Find where the given text appears and provide that cell's center as (x, y) coordinate. 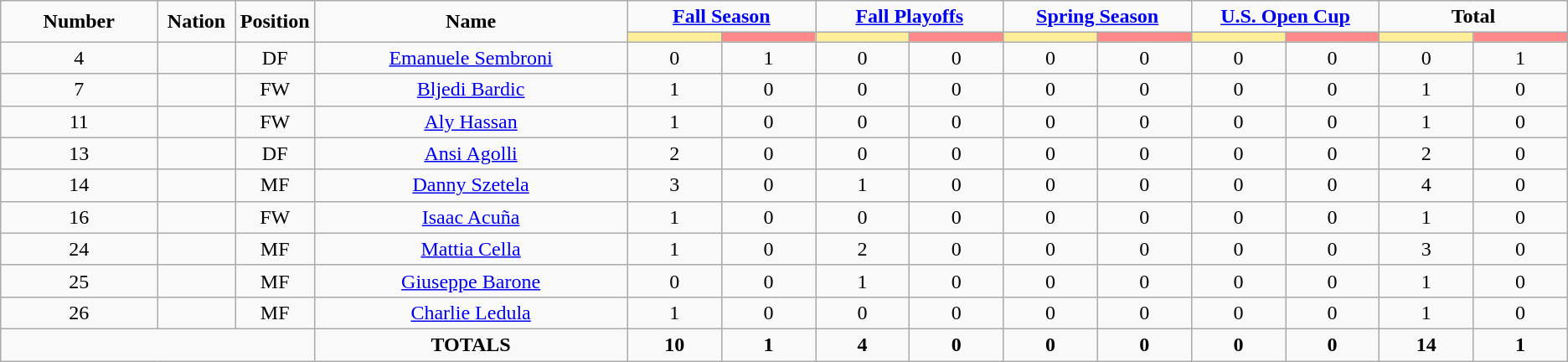
Ansi Agolli (471, 153)
Emanuele Sembroni (471, 58)
24 (79, 249)
Aly Hassan (471, 122)
TOTALS (471, 344)
10 (674, 344)
Mattia Cella (471, 249)
11 (79, 122)
Giuseppe Barone (471, 281)
13 (79, 153)
Spring Season (1097, 17)
Name (471, 22)
7 (79, 90)
Fall Playoffs (910, 17)
Charlie Ledula (471, 313)
Isaac Acuña (471, 217)
Position (275, 22)
25 (79, 281)
Total (1474, 17)
Fall Season (721, 17)
Nation (197, 22)
16 (79, 217)
26 (79, 313)
Danny Szetela (471, 185)
U.S. Open Cup (1285, 17)
Number (79, 22)
Bljedi Bardic (471, 90)
